From the cell containing the given text, extract its center point as [X, Y] coordinate. 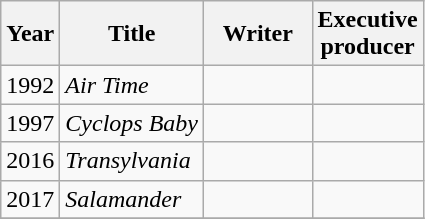
1992 [30, 85]
Executiveproducer [368, 34]
2017 [30, 199]
Writer [258, 34]
Air Time [132, 85]
Year [30, 34]
Salamander [132, 199]
Title [132, 34]
Cyclops Baby [132, 123]
2016 [30, 161]
Transylvania [132, 161]
1997 [30, 123]
